Provide the [X, Y] coordinate of the cell's center where the given text is located.  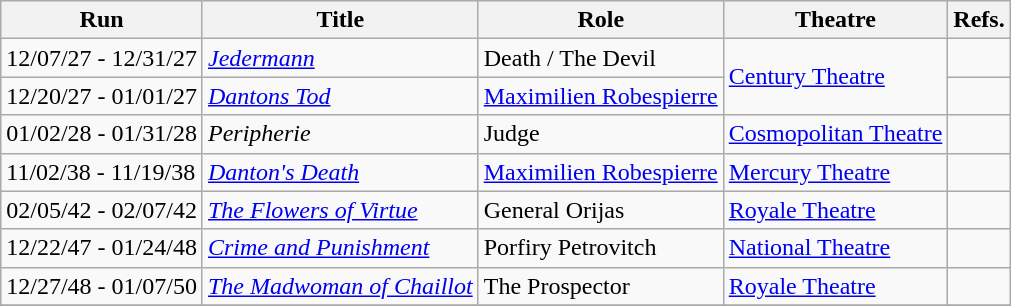
Peripherie [340, 134]
The Prospector [600, 286]
02/05/42 - 02/07/42 [102, 210]
Mercury Theatre [836, 172]
01/02/28 - 01/31/28 [102, 134]
12/22/47 - 01/24/48 [102, 248]
National Theatre [836, 248]
Theatre [836, 20]
Century Theatre [836, 77]
Jedermann [340, 58]
12/20/27 - 01/01/27 [102, 96]
Porfiry Petrovitch [600, 248]
11/02/38 - 11/19/38 [102, 172]
Crime and Punishment [340, 248]
12/27/48 - 01/07/50 [102, 286]
Run [102, 20]
Death / The Devil [600, 58]
Title [340, 20]
The Flowers of Virtue [340, 210]
12/07/27 - 12/31/27 [102, 58]
Judge [600, 134]
Dantons Tod [340, 96]
The Madwoman of Chaillot [340, 286]
Cosmopolitan Theatre [836, 134]
Danton's Death [340, 172]
Refs. [979, 20]
Role [600, 20]
General Orijas [600, 210]
